Search for the cell housing the specified text and yield its [x, y] center coordinate. 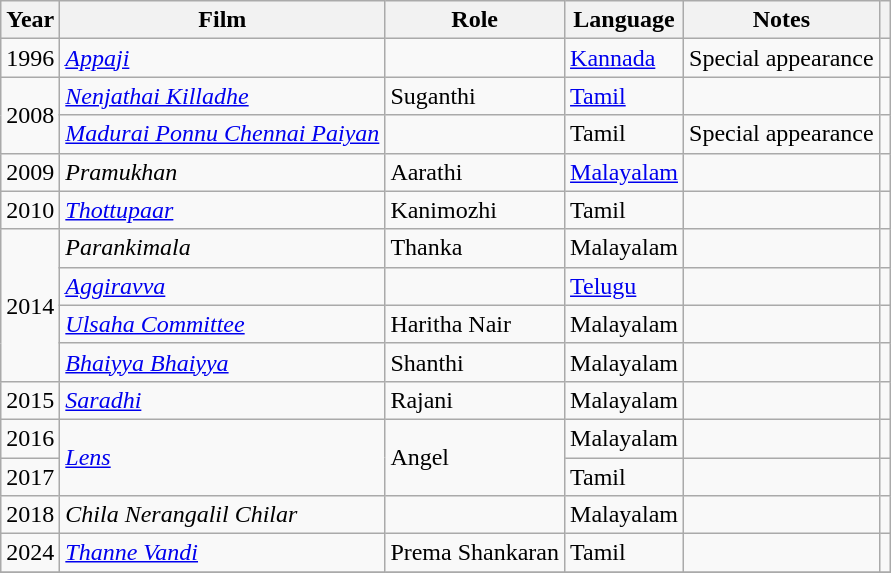
Madurai Ponnu Chennai Paiyan [222, 134]
Shanthi [475, 362]
2017 [30, 477]
Notes [782, 20]
Kanimozhi [475, 210]
Telugu [624, 286]
Aarathi [475, 172]
Year [30, 20]
2016 [30, 438]
Angel [475, 457]
2024 [30, 553]
Thottupaar [222, 210]
Thanne Vandi [222, 553]
2009 [30, 172]
Nenjathai Killadhe [222, 96]
2015 [30, 400]
2008 [30, 115]
Lens [222, 457]
Pramukhan [222, 172]
Bhaiyya Bhaiyya [222, 362]
2010 [30, 210]
Haritha Nair [475, 324]
2014 [30, 305]
Chila Nerangalil Chilar [222, 515]
Rajani [475, 400]
Kannada [624, 58]
Language [624, 20]
1996 [30, 58]
Ulsaha Committee [222, 324]
Parankimala [222, 248]
2018 [30, 515]
Prema Shankaran [475, 553]
Role [475, 20]
Suganthi [475, 96]
Appaji [222, 58]
Thanka [475, 248]
Film [222, 20]
Aggiravva [222, 286]
Saradhi [222, 400]
